Determine the [X, Y] coordinate at the center of the cell enclosing the given text.  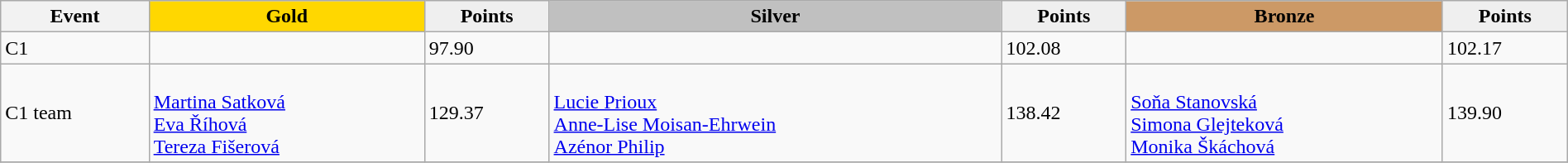
139.90 [1505, 113]
Bronze [1285, 17]
Gold [286, 17]
138.42 [1064, 113]
C1 team [74, 113]
129.37 [486, 113]
102.17 [1505, 48]
Soňa StanovskáSimona GlejtekováMonika Škáchová [1285, 113]
C1 [74, 48]
Silver [776, 17]
Martina SatkováEva ŘíhováTereza Fišerová [286, 113]
97.90 [486, 48]
Event [74, 17]
Lucie PriouxAnne-Lise Moisan-EhrweinAzénor Philip [776, 113]
102.08 [1064, 48]
